Pinpoint the cell where the given text exists, returning its (X, Y) midpoint coordinate. 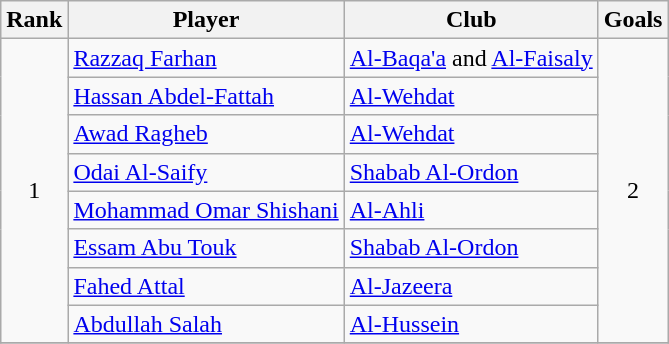
Club (471, 20)
Al-Baqa'a and Al-Faisaly (471, 58)
Player (206, 20)
Al-Ahli (471, 210)
Mohammad Omar Shishani (206, 210)
Al-Jazeera (471, 286)
Abdullah Salah (206, 324)
Razzaq Farhan (206, 58)
1 (34, 191)
Odai Al-Saify (206, 172)
Awad Ragheb (206, 134)
Goals (633, 20)
2 (633, 191)
Essam Abu Touk (206, 248)
Rank (34, 20)
Hassan Abdel-Fattah (206, 96)
Al-Hussein (471, 324)
Fahed Attal (206, 286)
